Search for the cell housing the specified text and yield its (x, y) center coordinate. 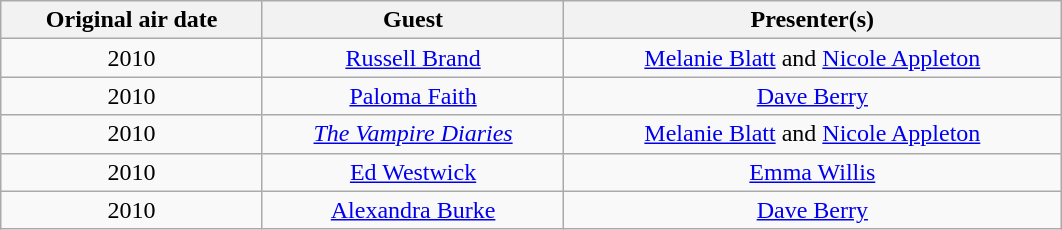
Guest (412, 20)
Russell Brand (412, 58)
Alexandra Burke (412, 210)
Presenter(s) (812, 20)
Emma Willis (812, 172)
Paloma Faith (412, 96)
Original air date (132, 20)
The Vampire Diaries (412, 134)
Ed Westwick (412, 172)
